Determine the [X, Y] coordinate at the center of the cell enclosing the given text.  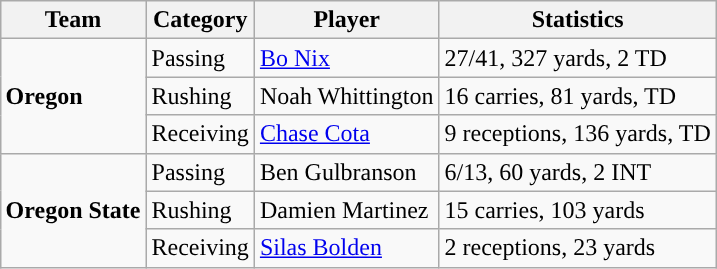
Bo Nix [346, 58]
Oregon [73, 96]
Oregon State [73, 210]
Statistics [578, 20]
Ben Gulbranson [346, 172]
Chase Cota [346, 134]
Team [73, 20]
Silas Bolden [346, 248]
6/13, 60 yards, 2 INT [578, 172]
Damien Martinez [346, 210]
16 carries, 81 yards, TD [578, 96]
9 receptions, 136 yards, TD [578, 134]
Category [200, 20]
Noah Whittington [346, 96]
15 carries, 103 yards [578, 210]
Player [346, 20]
2 receptions, 23 yards [578, 248]
27/41, 327 yards, 2 TD [578, 58]
